Pinpoint the cell where the given text exists, returning its (x, y) midpoint coordinate. 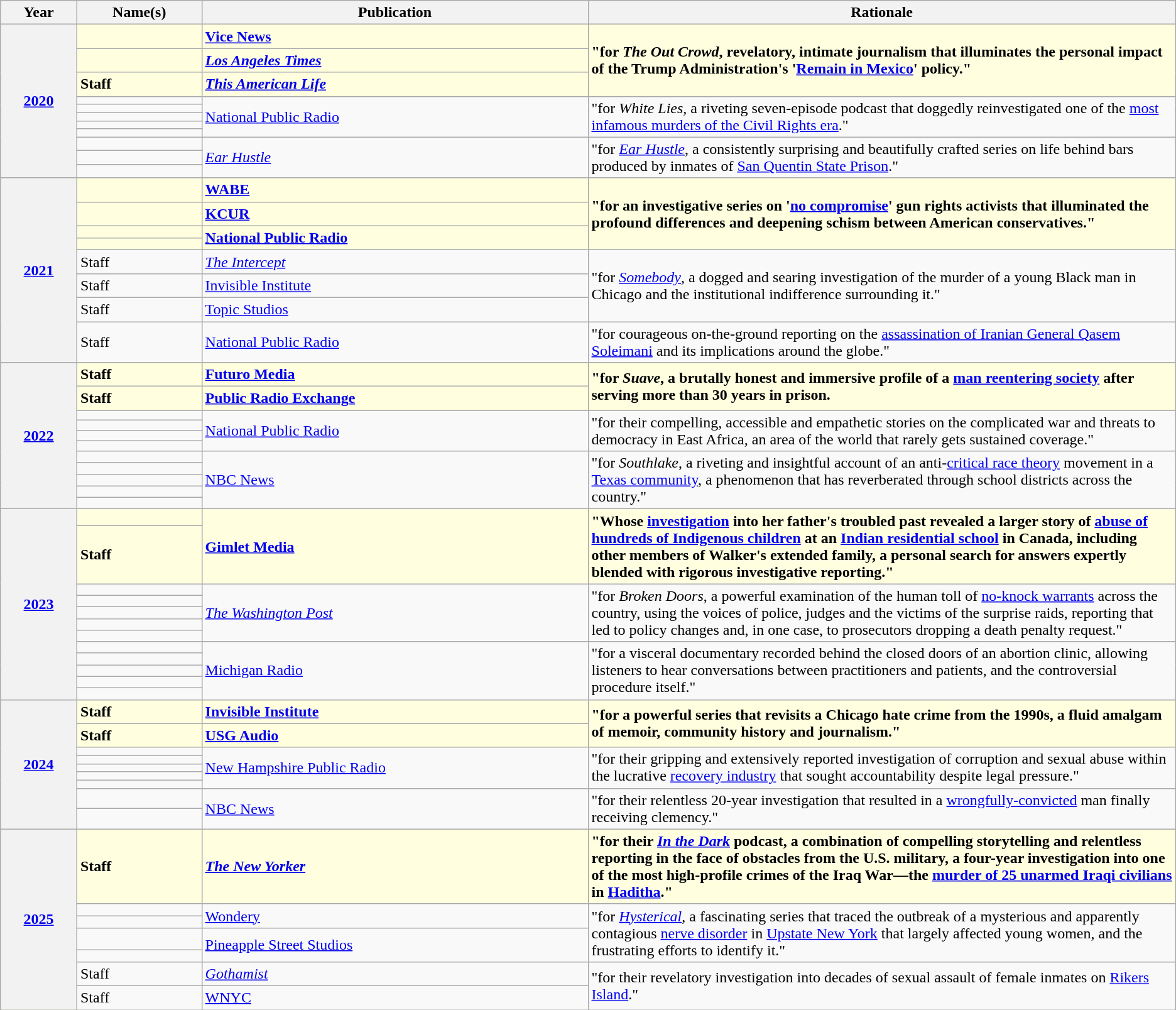
"for their revelatory investigation into decades of sexual assault of female inmates on Rikers Island." (882, 985)
"for their relentless 20-year investigation that resulted in a wrongfully-convicted man finally receiving clemency." (882, 808)
Los Angeles Times (395, 60)
New Hampshire Public Radio (395, 768)
"for courageous on-the-ground reporting on the assassination of Iranian General Qasem Soleimani and its implications around the globe." (882, 342)
Pineapple Street Studios (395, 945)
2025 (39, 919)
2021 (39, 270)
2023 (39, 605)
Topic Studios (395, 309)
Year (39, 13)
"for White Lies, a riveting seven-episode podcast that doggedly reinvestigated one of the most infamous murders of the Civil Rights era." (882, 117)
Gothamist (395, 974)
Public Radio Exchange (395, 398)
Ear Hustle (395, 157)
This American Life (395, 84)
Futuro Media (395, 375)
2022 (39, 436)
WABE (395, 190)
2020 (39, 101)
The Washington Post (395, 613)
Publication (395, 13)
WNYC (395, 997)
"for Ear Hustle, a consistently surprising and beautifully crafted series on life behind bars produced by inmates of San Quentin State Prison." (882, 157)
The New Yorker (395, 866)
"for a powerful series that revisits a Chicago hate crime from the 1990s, a fluid amalgam of memoir, community history and journalism." (882, 723)
Vice News (395, 36)
Rationale (882, 13)
USG Audio (395, 735)
Gimlet Media (395, 547)
Wondery (395, 916)
"for The Out Crowd, revelatory, intimate journalism that illuminates the personal impact of the Trump Administration's 'Remain in Mexico' policy." (882, 60)
Name(s) (139, 13)
"for Somebody, a dogged and searing investigation of the murder of a young Black man in Chicago and the institutional indifference surrounding it." (882, 285)
KCUR (395, 214)
The Intercept (395, 261)
2024 (39, 764)
"for Suave, a brutally honest and immersive profile of a man reentering society after serving more than 30 years in prison. (882, 387)
Michigan Radio (395, 671)
